Extract the [X, Y] coordinate from the center of the cell holding the provided text.  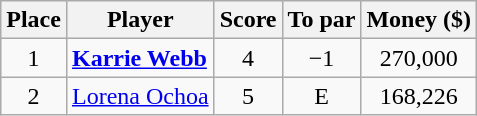
−1 [322, 58]
E [322, 96]
Score [248, 20]
To par [322, 20]
4 [248, 58]
Karrie Webb [140, 58]
Money ($) [419, 20]
270,000 [419, 58]
2 [34, 96]
1 [34, 58]
Lorena Ochoa [140, 96]
Player [140, 20]
Place [34, 20]
5 [248, 96]
168,226 [419, 96]
